Scan for the cell matching the given text and deliver its (X, Y) coordinate at center. 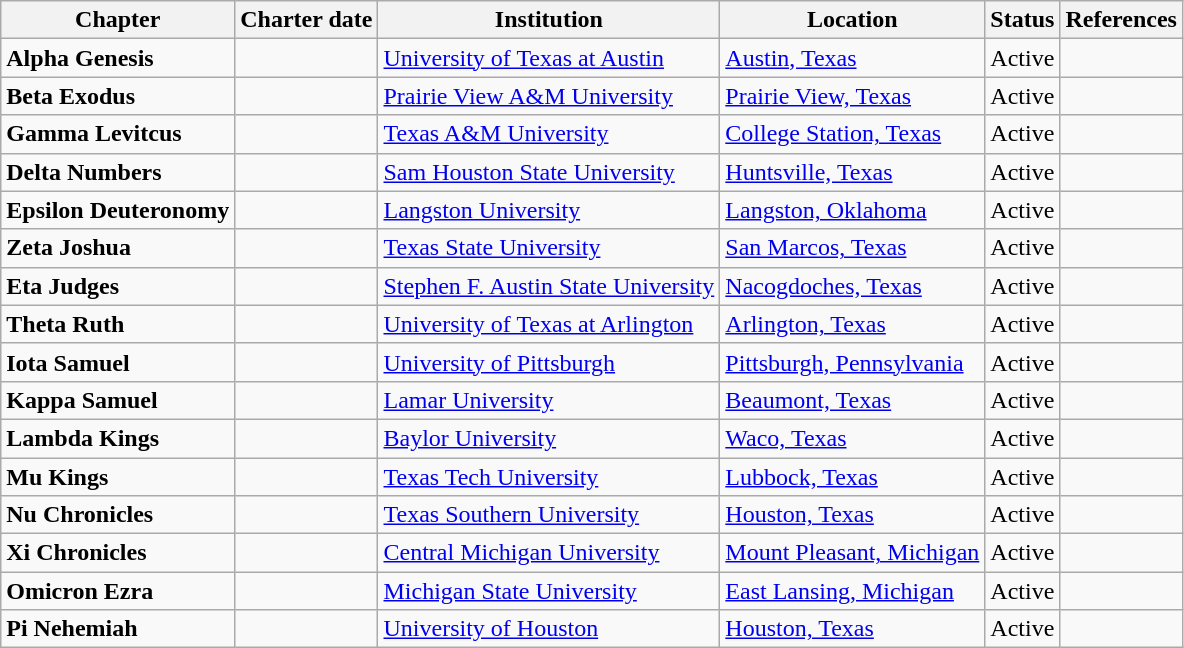
Beta Exodus (118, 96)
Alpha Genesis (118, 58)
Baylor University (549, 438)
University of Texas at Arlington (549, 324)
Texas State University (549, 248)
Chapter (118, 20)
Huntsville, Texas (852, 172)
Nacogdoches, Texas (852, 286)
Eta Judges (118, 286)
Mount Pleasant, Michigan (852, 553)
Status (1022, 20)
Epsilon Deuteronomy (118, 210)
Texas Tech University (549, 477)
Lamar University (549, 400)
University of Houston (549, 629)
Texas A&M University (549, 134)
Prairie View A&M University (549, 96)
Lambda Kings (118, 438)
Nu Chronicles (118, 515)
Central Michigan University (549, 553)
East Lansing, Michigan (852, 591)
Pi Nehemiah (118, 629)
Langston, Oklahoma (852, 210)
Waco, Texas (852, 438)
Langston University (549, 210)
Stephen F. Austin State University (549, 286)
Arlington, Texas (852, 324)
Lubbock, Texas (852, 477)
Location (852, 20)
Prairie View, Texas (852, 96)
Xi Chronicles (118, 553)
Institution (549, 20)
Austin, Texas (852, 58)
Pittsburgh, Pennsylvania (852, 362)
References (1122, 20)
Beaumont, Texas (852, 400)
Kappa Samuel (118, 400)
San Marcos, Texas (852, 248)
Mu Kings (118, 477)
University of Texas at Austin (549, 58)
Iota Samuel (118, 362)
Sam Houston State University (549, 172)
Charter date (306, 20)
College Station, Texas (852, 134)
Michigan State University (549, 591)
Delta Numbers (118, 172)
Omicron Ezra (118, 591)
Theta Ruth (118, 324)
University of Pittsburgh (549, 362)
Texas Southern University (549, 515)
Gamma Levitcus (118, 134)
Zeta Joshua (118, 248)
